Capture the cell that displays the provided text and extract its [x, y] central coordinate. 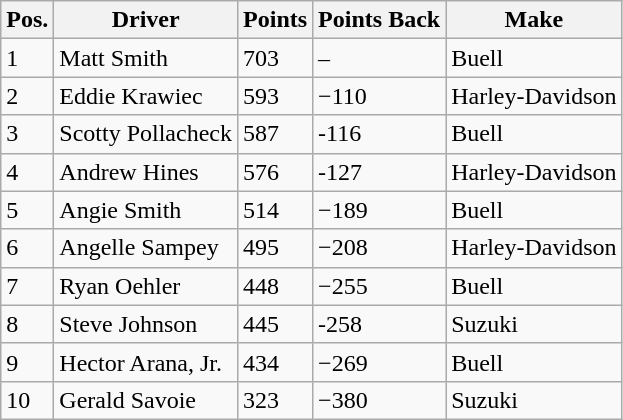
5 [28, 210]
Eddie Krawiec [146, 96]
Andrew Hines [146, 172]
2 [28, 96]
−380 [380, 400]
Gerald Savoie [146, 400]
323 [276, 400]
587 [276, 134]
Points [276, 20]
10 [28, 400]
Driver [146, 20]
4 [28, 172]
Pos. [28, 20]
7 [28, 286]
434 [276, 362]
– [380, 58]
514 [276, 210]
-127 [380, 172]
8 [28, 324]
9 [28, 362]
Hector Arana, Jr. [146, 362]
−269 [380, 362]
495 [276, 248]
−208 [380, 248]
6 [28, 248]
Points Back [380, 20]
3 [28, 134]
Matt Smith [146, 58]
Angelle Sampey [146, 248]
−255 [380, 286]
593 [276, 96]
-258 [380, 324]
−189 [380, 210]
448 [276, 286]
576 [276, 172]
1 [28, 58]
703 [276, 58]
−110 [380, 96]
Ryan Oehler [146, 286]
Angie Smith [146, 210]
Steve Johnson [146, 324]
Make [534, 20]
Scotty Pollacheck [146, 134]
445 [276, 324]
-116 [380, 134]
